Identify which cell holds the provided text, then report its [X, Y] central coordinate. 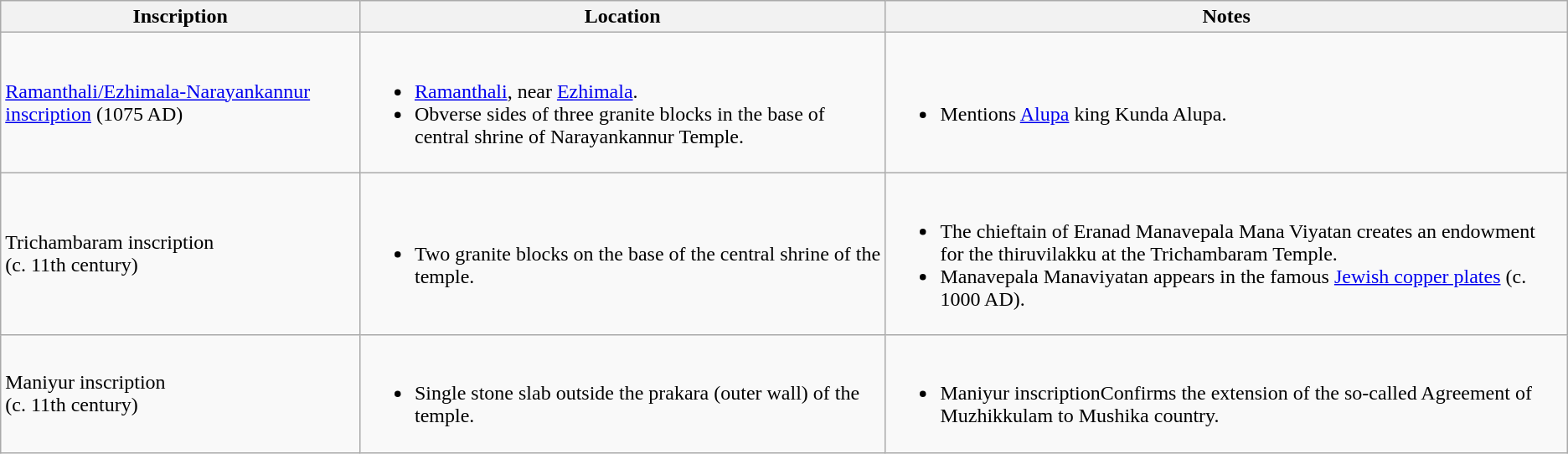
Inscription [181, 17]
Two granite blocks on the base of the central shrine of the temple. [622, 254]
Location [622, 17]
Maniyur inscriptionConfirms the extension of the so-called Agreement of Muzhikkulam to Mushika country. [1226, 394]
Maniyur inscription(c. 11th century) [181, 394]
Trichambaram inscription(c. 11th century) [181, 254]
Ramanthali, near Ezhimala.Obverse sides of three granite blocks in the base of central shrine of Narayankannur Temple. [622, 102]
Single stone slab outside the prakara (outer wall) of the temple. [622, 394]
Mentions Alupa king Kunda Alupa. [1226, 102]
Notes [1226, 17]
Ramanthali/Ezhimala-Narayankannur inscription (1075 AD) [181, 102]
